Identify which cell holds the provided text, then report its (X, Y) central coordinate. 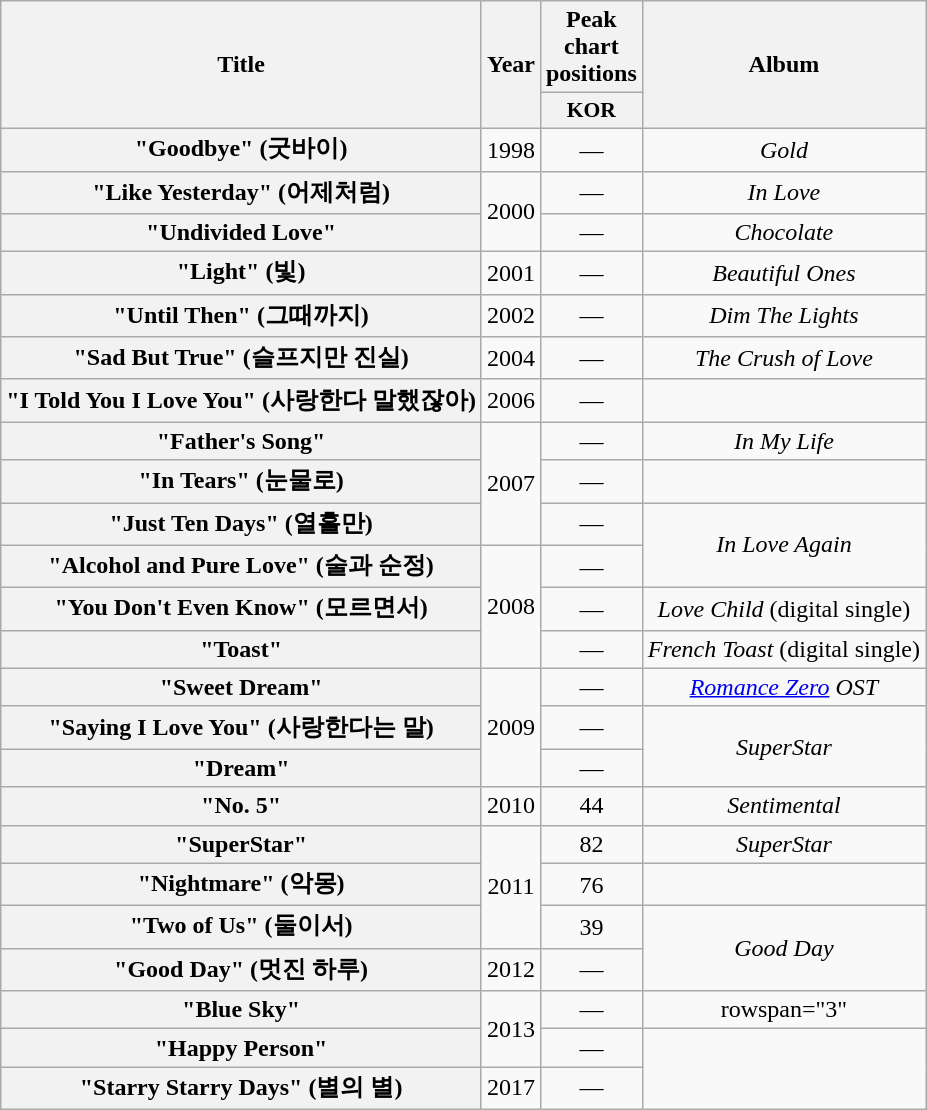
French Toast (digital single) (784, 649)
1998 (510, 150)
"SuperStar" (242, 844)
In Love Again (784, 544)
rowspan="3" (784, 1010)
2012 (510, 970)
2007 (510, 484)
"Father's Song" (242, 441)
"Sad But True" (슬프지만 진실) (242, 358)
Title (242, 65)
Gold (784, 150)
"Blue Sky" (242, 1010)
"Light" (빛) (242, 274)
2017 (510, 1088)
In My Life (784, 441)
2006 (510, 400)
Good Day (784, 948)
"I Told You I Love You" (사랑한다 말했잖아) (242, 400)
2013 (510, 1029)
"Saying I Love You" (사랑한다는 말) (242, 728)
Year (510, 65)
"Just Ten Days" (열흘만) (242, 524)
Romance Zero OST (784, 687)
In Love (784, 192)
"Undivided Love" (242, 233)
82 (591, 844)
"Dream" (242, 768)
"Nightmare" (악몽) (242, 884)
"Toast" (242, 649)
76 (591, 884)
KOR (591, 111)
2000 (510, 212)
Chocolate (784, 233)
Dim The Lights (784, 316)
The Crush of Love (784, 358)
2001 (510, 274)
Peak chart positions (591, 47)
39 (591, 928)
2002 (510, 316)
Album (784, 65)
Sentimental (784, 806)
"Alcohol and Pure Love" (술과 순정) (242, 566)
"Good Day" (멋진 하루) (242, 970)
"Starry Starry Days" (별의 별) (242, 1088)
Love Child (digital single) (784, 610)
2008 (510, 606)
"Sweet Dream" (242, 687)
"Two of Us" (둘이서) (242, 928)
"Happy Person" (242, 1048)
"Like Yesterday" (어제처럼) (242, 192)
"Until Then" (그때까지) (242, 316)
44 (591, 806)
"Goodbye" (굿바이) (242, 150)
2009 (510, 728)
2010 (510, 806)
Beautiful Ones (784, 274)
2011 (510, 886)
"No. 5" (242, 806)
2004 (510, 358)
"You Don't Even Know" (모르면서) (242, 610)
"In Tears" (눈물로) (242, 482)
